For the text-containing cell, return its midpoint in (x, y) coordinate format. 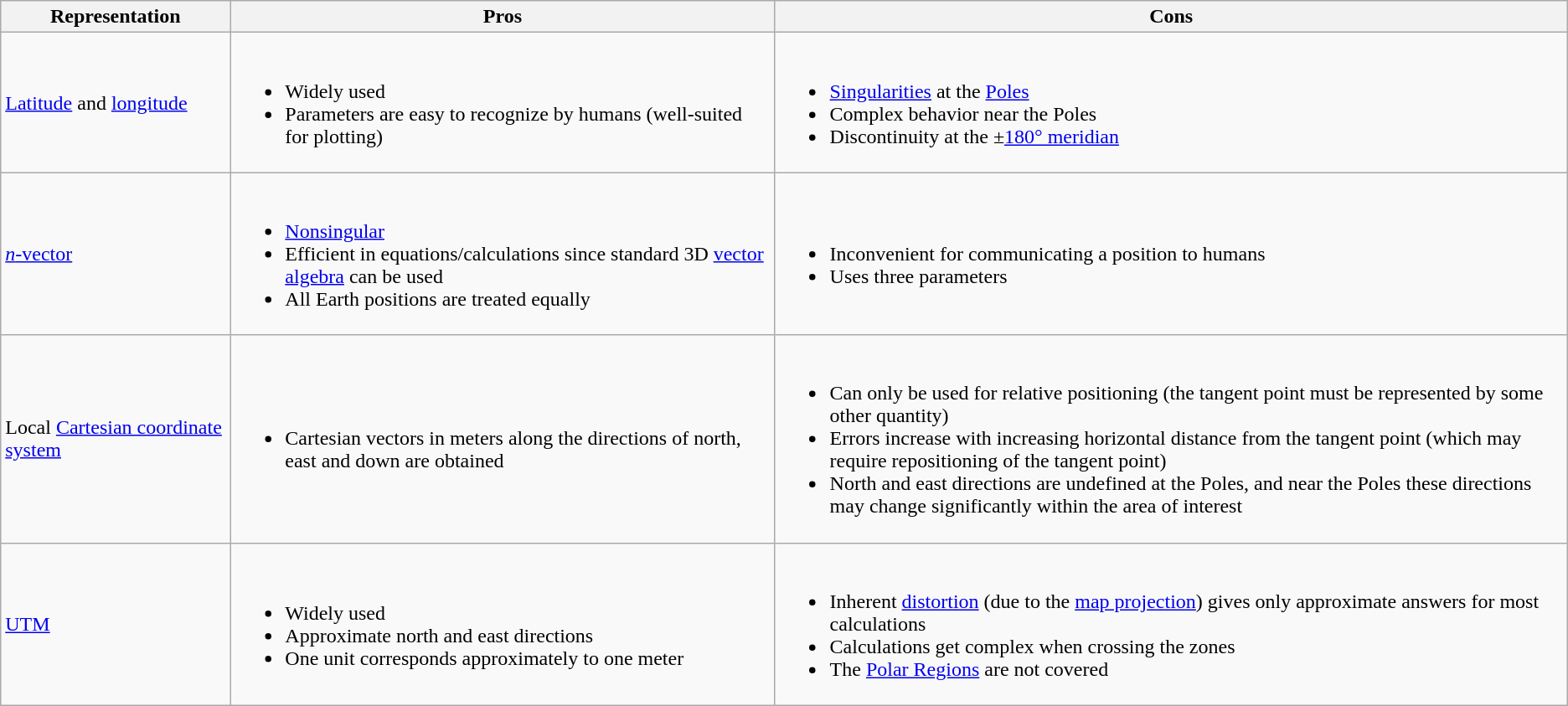
Widely usedApproximate north and east directionsOne unit corresponds approximately to one meter (503, 624)
Pros (503, 17)
NonsingularEfficient in equations/calculations since standard 3D vector algebra can be usedAll Earth positions are treated equally (503, 254)
Local Cartesian coordinate system (116, 439)
Inconvenient for communicating a position to humansUses three parameters (1171, 254)
UTM (116, 624)
n-vector (116, 254)
Widely usedParameters are easy to recognize by humans (well-suited for plotting) (503, 102)
Latitude and longitude (116, 102)
Cartesian vectors in meters along the directions of north, east and down are obtained (503, 439)
Representation (116, 17)
Cons (1171, 17)
Singularities at the PolesComplex behavior near the PolesDiscontinuity at the ±180° meridian (1171, 102)
